Find where the given text appears and provide that cell's center as [X, Y] coordinate. 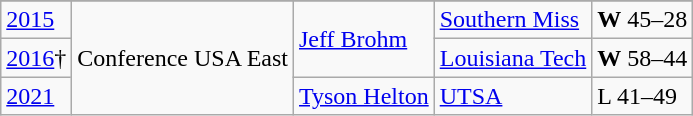
Conference USA East [183, 58]
L 41–49 [642, 96]
2021 [36, 96]
Southern Miss [513, 20]
Louisiana Tech [513, 58]
2016† [36, 58]
Tyson Helton [364, 96]
2015 [36, 20]
Jeff Brohm [364, 39]
UTSA [513, 96]
W 58–44 [642, 58]
W 45–28 [642, 20]
